Identify which cell holds the provided text, then report its [X, Y] central coordinate. 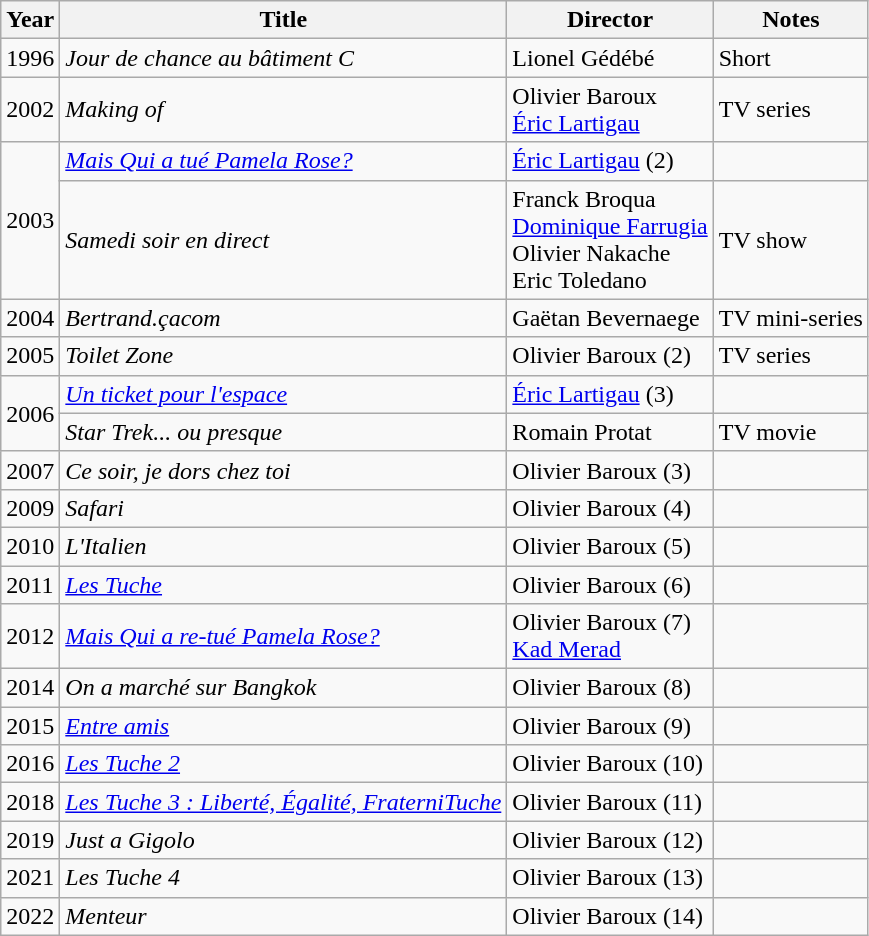
2009 [30, 508]
2010 [30, 546]
Olivier Baroux (6) [610, 585]
Making of [284, 110]
2018 [30, 802]
On a marché sur Bangkok [284, 688]
2011 [30, 585]
2021 [30, 878]
Samedi soir en direct [284, 240]
Safari [284, 508]
Olivier Baroux (5) [610, 546]
Éric Lartigau (3) [610, 394]
Olivier Baroux (4) [610, 508]
Olivier Baroux (2) [610, 356]
Star Trek... ou presque [284, 432]
Les Tuche 4 [284, 878]
Romain Protat [610, 432]
2007 [30, 470]
2016 [30, 764]
2006 [30, 413]
1996 [30, 58]
2012 [30, 636]
Bertrand.çacom [284, 318]
Les Tuche [284, 585]
Olivier Baroux (13) [610, 878]
Mais Qui a tué Pamela Rose? [284, 161]
Jour de chance au bâtiment C [284, 58]
TV show [790, 240]
2004 [30, 318]
Les Tuche 3 : Liberté, Égalité, FraterniTuche [284, 802]
Just a Gigolo [284, 840]
Short [790, 58]
Toilet Zone [284, 356]
2005 [30, 356]
2003 [30, 220]
Olivier Baroux (14) [610, 916]
Title [284, 20]
2014 [30, 688]
Year [30, 20]
Olivier BarouxÉric Lartigau [610, 110]
TV mini-series [790, 318]
Gaëtan Bevernaege [610, 318]
L'Italien [284, 546]
TV movie [790, 432]
2002 [30, 110]
Olivier Baroux (9) [610, 726]
Olivier Baroux (7)Kad Merad [610, 636]
2019 [30, 840]
Director [610, 20]
Olivier Baroux (12) [610, 840]
Ce soir, je dors chez toi [284, 470]
2015 [30, 726]
Les Tuche 2 [284, 764]
Olivier Baroux (11) [610, 802]
Olivier Baroux (3) [610, 470]
Olivier Baroux (8) [610, 688]
Menteur [284, 916]
Mais Qui a re-tué Pamela Rose? [284, 636]
Un ticket pour l'espace [284, 394]
Entre amis [284, 726]
Olivier Baroux (10) [610, 764]
Éric Lartigau (2) [610, 161]
Notes [790, 20]
Lionel Gédébé [610, 58]
2022 [30, 916]
Franck BroquaDominique FarrugiaOlivier NakacheEric Toledano [610, 240]
